Capture the cell that displays the provided text and extract its (x, y) central coordinate. 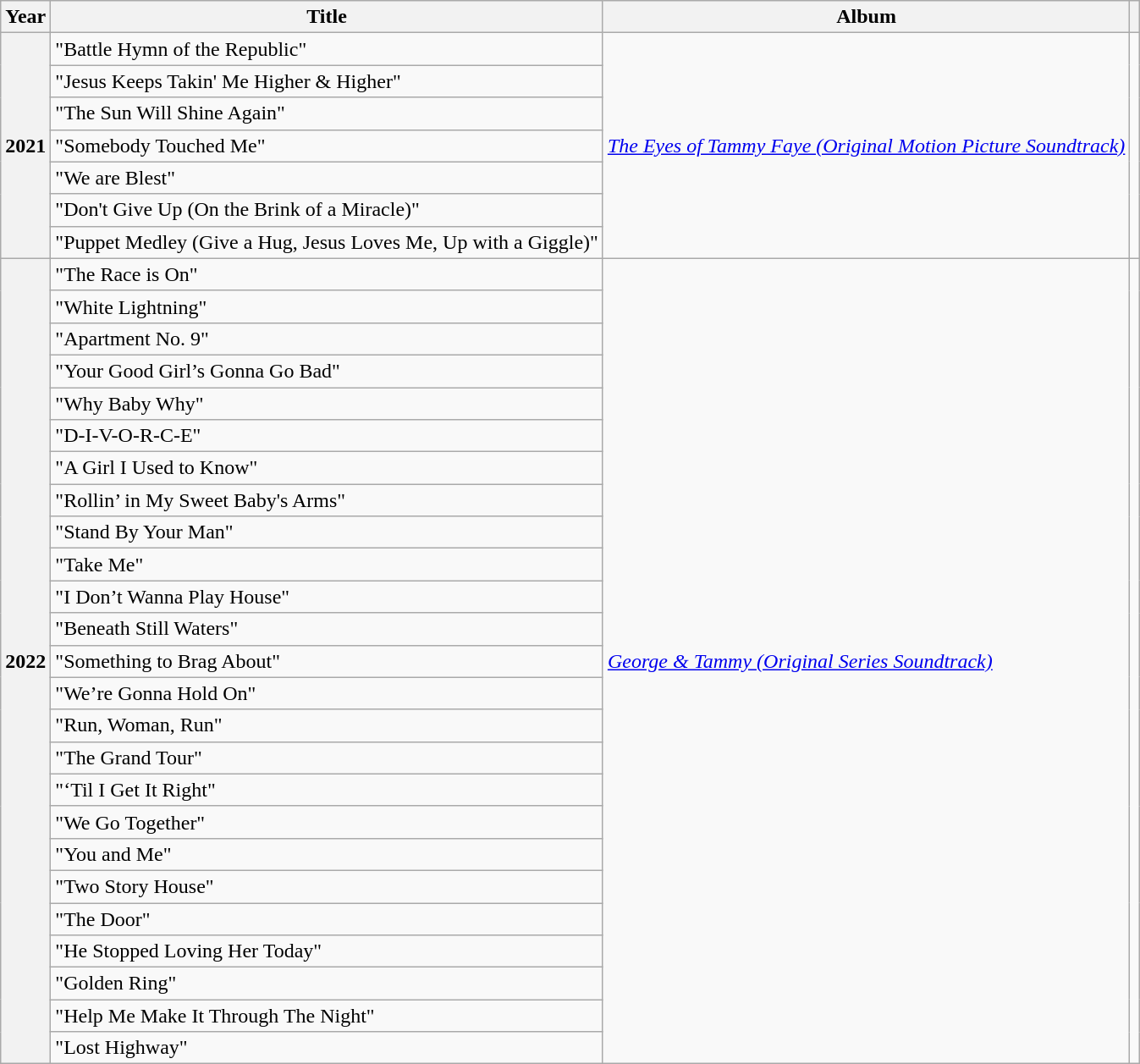
"You and Me" (327, 854)
"Rollin’ in My Sweet Baby's Arms" (327, 500)
The Eyes of Tammy Faye (Original Motion Picture Soundtrack) (867, 146)
"We’re Gonna Hold On" (327, 693)
2022 (25, 661)
"The Door" (327, 918)
"Don't Give Up (On the Brink of a Miracle)" (327, 210)
"Something to Brag About" (327, 661)
"Beneath Still Waters" (327, 629)
"‘Til I Get It Right" (327, 790)
"The Grand Tour" (327, 758)
Title (327, 17)
"Somebody Touched Me" (327, 146)
"The Race is On" (327, 274)
"Battle Hymn of the Republic" (327, 49)
"Jesus Keeps Takin' Me Higher & Higher" (327, 81)
Album (867, 17)
"We are Blest" (327, 178)
"Puppet Medley (Give a Hug, Jesus Loves Me, Up with a Giggle)" (327, 242)
George & Tammy (Original Series Soundtrack) (867, 661)
"Take Me" (327, 565)
"Stand By Your Man" (327, 532)
"He Stopped Loving Her Today" (327, 951)
"We Go Together" (327, 822)
2021 (25, 146)
"A Girl I Used to Know" (327, 468)
Year (25, 17)
"Two Story House" (327, 886)
"Your Good Girl’s Gonna Go Bad" (327, 371)
"Run, Woman, Run" (327, 725)
"Help Me Make It Through The Night" (327, 1016)
"White Lightning" (327, 306)
"Lost Highway" (327, 1048)
"The Sun Will Shine Again" (327, 113)
"Apartment No. 9" (327, 339)
"Why Baby Why" (327, 404)
"D-I-V-O-R-C-E" (327, 436)
"I Don’t Wanna Play House" (327, 597)
"Golden Ring" (327, 984)
